Scan for the cell matching the given text and deliver its [X, Y] coordinate at center. 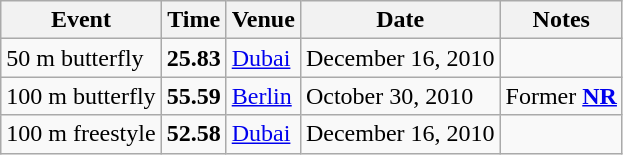
50 m butterfly [81, 58]
25.83 [194, 58]
100 m freestyle [81, 134]
Event [81, 20]
100 m butterfly [81, 96]
Notes [561, 20]
55.59 [194, 96]
Berlin [263, 96]
52.58 [194, 134]
Former NR [561, 96]
Venue [263, 20]
Time [194, 20]
October 30, 2010 [400, 96]
Date [400, 20]
